Return [X, Y] of the center of cell containing provided text 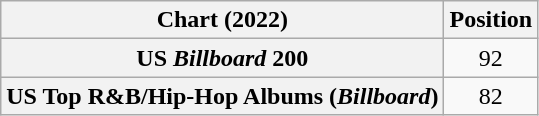
Chart (2022) [222, 20]
Position [491, 20]
US Top R&B/Hip-Hop Albums (Billboard) [222, 96]
US Billboard 200 [222, 58]
92 [491, 58]
82 [491, 96]
